Pinpoint the cell where the given text exists, returning its (x, y) midpoint coordinate. 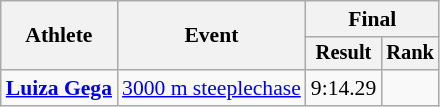
Final (372, 19)
Event (212, 36)
Result (344, 54)
3000 m steeplechase (212, 88)
Luiza Gega (59, 88)
Athlete (59, 36)
Rank (410, 54)
9:14.29 (344, 88)
